Extract the (X, Y) coordinate from the center of the cell holding the provided text.  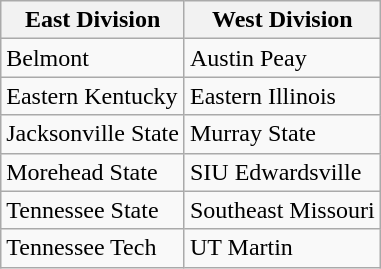
Jacksonville State (93, 134)
Tennessee Tech (93, 248)
Belmont (93, 58)
East Division (93, 20)
UT Martin (282, 248)
Tennessee State (93, 210)
Eastern Illinois (282, 96)
Austin Peay (282, 58)
SIU Edwardsville (282, 172)
Morehead State (93, 172)
West Division (282, 20)
Murray State (282, 134)
Southeast Missouri (282, 210)
Eastern Kentucky (93, 96)
